Output the (X, Y) coordinate of the center of the cell containing the given text.  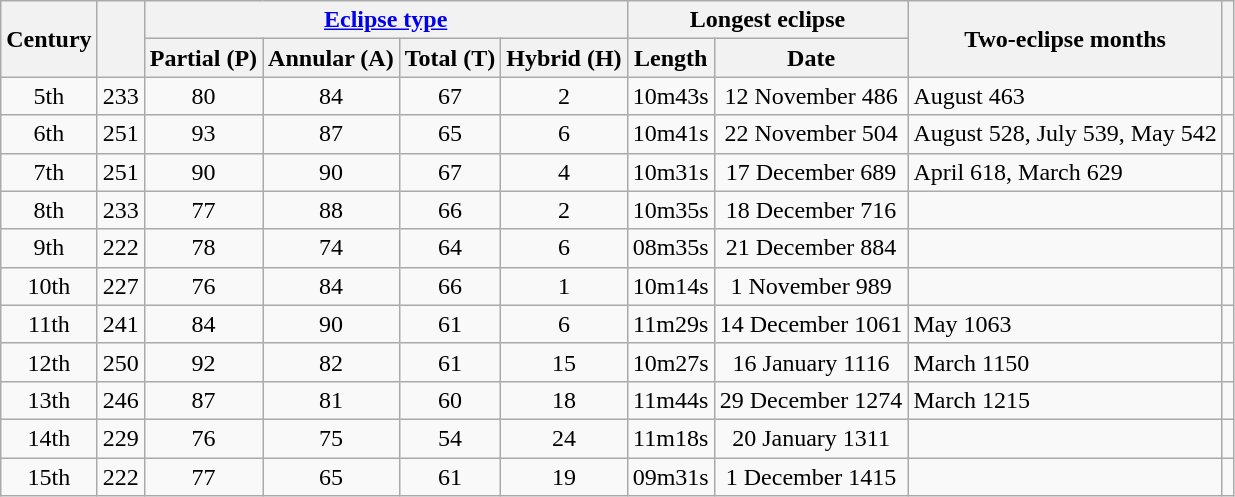
5th (49, 96)
24 (564, 438)
Longest eclipse (768, 20)
Eclipse type (386, 20)
246 (120, 400)
80 (203, 96)
82 (332, 362)
29 December 1274 (811, 400)
12 November 486 (811, 96)
17 December 689 (811, 172)
10m31s (670, 172)
Date (811, 58)
09m31s (670, 477)
March 1215 (1065, 400)
4 (564, 172)
74 (332, 248)
229 (120, 438)
May 1063 (1065, 324)
60 (450, 400)
241 (120, 324)
March 1150 (1065, 362)
1 (564, 286)
August 528, July 539, May 542 (1065, 134)
11m44s (670, 400)
54 (450, 438)
6th (49, 134)
78 (203, 248)
9th (49, 248)
18 December 716 (811, 210)
Two-eclipse months (1065, 39)
11m29s (670, 324)
10m27s (670, 362)
14th (49, 438)
10m14s (670, 286)
13th (49, 400)
64 (450, 248)
14 December 1061 (811, 324)
15th (49, 477)
Annular (A) (332, 58)
10m35s (670, 210)
21 December 884 (811, 248)
227 (120, 286)
8th (49, 210)
Century (49, 39)
April 618, March 629 (1065, 172)
Length (670, 58)
Hybrid (H) (564, 58)
1 December 1415 (811, 477)
93 (203, 134)
19 (564, 477)
22 November 504 (811, 134)
Partial (P) (203, 58)
15 (564, 362)
10m43s (670, 96)
81 (332, 400)
10m41s (670, 134)
16 January 1116 (811, 362)
92 (203, 362)
250 (120, 362)
08m35s (670, 248)
20 January 1311 (811, 438)
1 November 989 (811, 286)
11th (49, 324)
August 463 (1065, 96)
Total (T) (450, 58)
10th (49, 286)
11m18s (670, 438)
18 (564, 400)
88 (332, 210)
7th (49, 172)
12th (49, 362)
75 (332, 438)
